Search for the cell housing the specified text and yield its [X, Y] center coordinate. 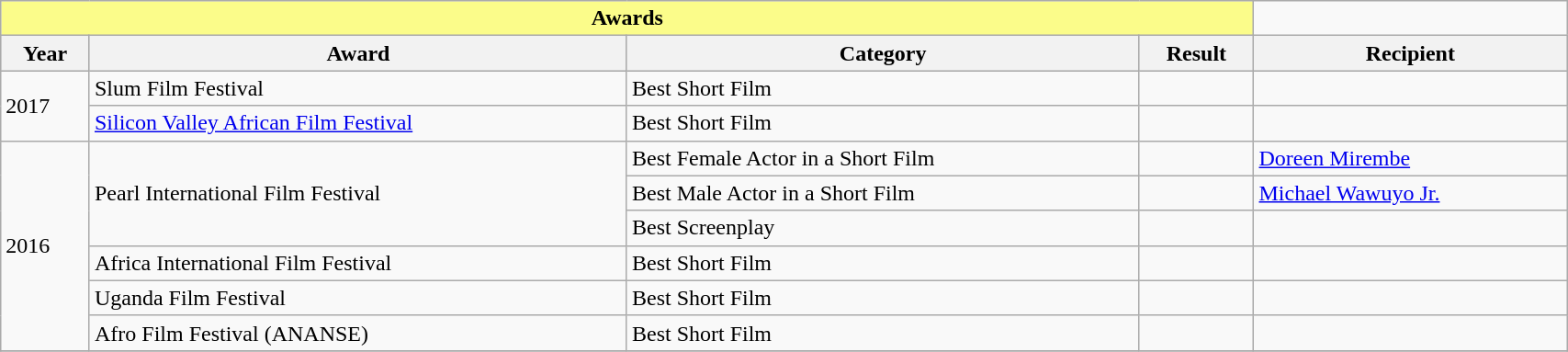
Africa International Film Festival [358, 263]
Uganda Film Festival [358, 298]
Best Screenplay [882, 228]
Silicon Valley African Film Festival [358, 123]
Year [46, 53]
Slum Film Festival [358, 88]
Best Male Actor in a Short Film [882, 193]
Awards [627, 18]
Doreen Mirembe [1411, 158]
Pearl International Film Festival [358, 193]
2016 [46, 245]
Michael Wawuyo Jr. [1411, 193]
Recipient [1411, 53]
2017 [46, 106]
Result [1196, 53]
Category [882, 53]
Best Female Actor in a Short Film [882, 158]
Award [358, 53]
Afro Film Festival (ANANSE) [358, 333]
